Pinpoint the cell where the given text exists, returning its [x, y] midpoint coordinate. 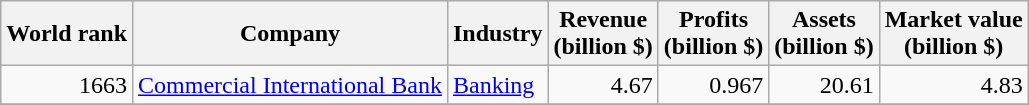
Assets (billion $) [824, 34]
Banking [497, 85]
Market value (billion $) [954, 34]
World rank [67, 34]
1663 [67, 85]
4.67 [603, 85]
Profits (billion $) [713, 34]
0.967 [713, 85]
4.83 [954, 85]
20.61 [824, 85]
Industry [497, 34]
Commercial International Bank [290, 85]
Revenue (billion $) [603, 34]
Company [290, 34]
